Return the (X, Y) coordinate for the center point of the cell that contains the specified text.  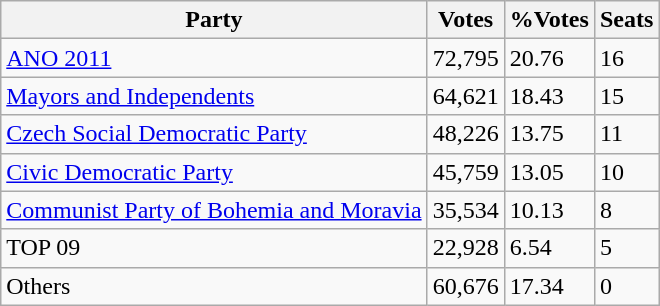
45,759 (466, 172)
16 (626, 58)
13.75 (549, 134)
TOP 09 (214, 248)
13.05 (549, 172)
Mayors and Independents (214, 96)
20.76 (549, 58)
Civic Democratic Party (214, 172)
22,928 (466, 248)
ANO 2011 (214, 58)
8 (626, 210)
Seats (626, 20)
15 (626, 96)
Communist Party of Bohemia and Moravia (214, 210)
%Votes (549, 20)
64,621 (466, 96)
5 (626, 248)
60,676 (466, 286)
Votes (466, 20)
17.34 (549, 286)
72,795 (466, 58)
Czech Social Democratic Party (214, 134)
Others (214, 286)
6.54 (549, 248)
18.43 (549, 96)
Party (214, 20)
0 (626, 286)
10 (626, 172)
10.13 (549, 210)
35,534 (466, 210)
48,226 (466, 134)
11 (626, 134)
